Extract the [x, y] coordinate from the center of the cell holding the provided text.  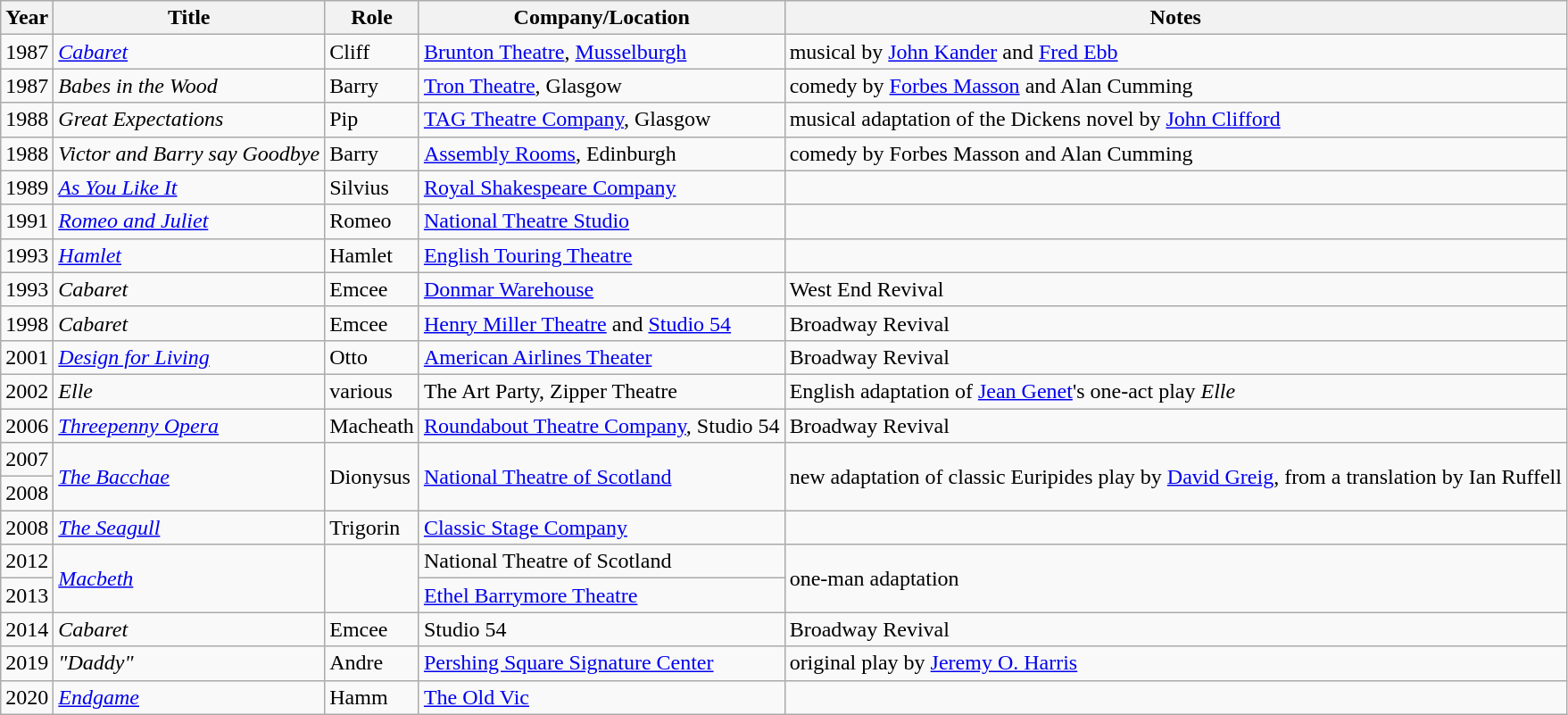
Endgame [189, 697]
The Seagull [189, 528]
musical by John Kander and Fred Ebb [1175, 52]
Elle [189, 391]
Dionysus [372, 477]
National Theatre Studio [601, 221]
Royal Shakespeare Company [601, 187]
Classic Stage Company [601, 528]
Hamm [372, 697]
Brunton Theatre, Musselburgh [601, 52]
"Daddy" [189, 663]
Threepenny Opera [189, 426]
Andre [372, 663]
Role [372, 18]
As You Like It [189, 187]
2007 [27, 460]
musical adaptation of the Dickens novel by John Clifford [1175, 120]
Pershing Square Signature Center [601, 663]
2006 [27, 426]
Year [27, 18]
2013 [27, 595]
Macbeth [189, 578]
Tron Theatre, Glasgow [601, 86]
The Old Vic [601, 697]
new adaptation of classic Euripides play by David Greig, from a translation by Ian Ruffell [1175, 477]
Babes in the Wood [189, 86]
various [372, 391]
Otto [372, 357]
Great Expectations [189, 120]
Company/Location [601, 18]
Romeo and Juliet [189, 221]
Notes [1175, 18]
2020 [27, 697]
English adaptation of Jean Genet's one-act play Elle [1175, 391]
Trigorin [372, 528]
Roundabout Theatre Company, Studio 54 [601, 426]
American Airlines Theater [601, 357]
2019 [27, 663]
Design for Living [189, 357]
2014 [27, 629]
Title [189, 18]
2002 [27, 391]
1991 [27, 221]
Cliff [372, 52]
2012 [27, 561]
The Art Party, Zipper Theatre [601, 391]
Studio 54 [601, 629]
1998 [27, 323]
Assembly Rooms, Edinburgh [601, 154]
original play by Jeremy O. Harris [1175, 663]
Romeo [372, 221]
Macheath [372, 426]
The Bacchae [189, 477]
2001 [27, 357]
Silvius [372, 187]
Victor and Barry say Goodbye [189, 154]
English Touring Theatre [601, 255]
Pip [372, 120]
Donmar Warehouse [601, 289]
TAG Theatre Company, Glasgow [601, 120]
one-man adaptation [1175, 578]
1989 [27, 187]
West End Revival [1175, 289]
Ethel Barrymore Theatre [601, 595]
Henry Miller Theatre and Studio 54 [601, 323]
